Determine the [x, y] coordinate at the center of the cell enclosing the given text.  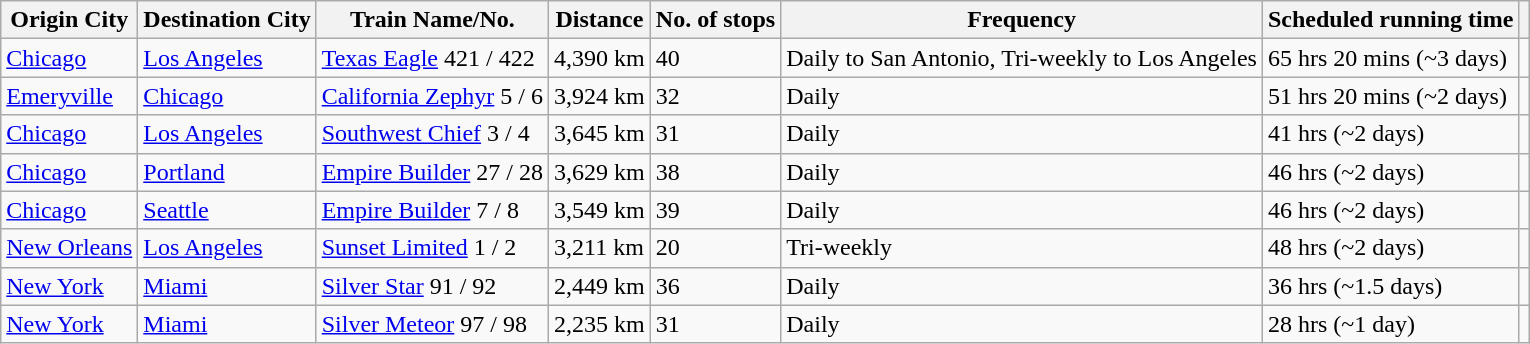
51 hrs 20 mins (~2 days) [1390, 96]
3,645 km [600, 134]
Empire Builder 27 / 28 [432, 172]
28 hrs (~1 day) [1390, 324]
Frequency [1022, 20]
36 hrs (~1.5 days) [1390, 286]
No. of stops [715, 20]
39 [715, 210]
3,549 km [600, 210]
4,390 km [600, 58]
41 hrs (~2 days) [1390, 134]
3,924 km [600, 96]
Train Name/No. [432, 20]
Silver Star 91 / 92 [432, 286]
Seattle [227, 210]
40 [715, 58]
Tri-weekly [1022, 248]
48 hrs (~2 days) [1390, 248]
2,235 km [600, 324]
2,449 km [600, 286]
New Orleans [70, 248]
32 [715, 96]
Sunset Limited 1 / 2 [432, 248]
Silver Meteor 97 / 98 [432, 324]
Emeryville [70, 96]
Destination City [227, 20]
Daily to San Antonio, Tri-weekly to Los Angeles [1022, 58]
Southwest Chief 3 / 4 [432, 134]
38 [715, 172]
Scheduled running time [1390, 20]
Origin City [70, 20]
36 [715, 286]
Texas Eagle 421 / 422 [432, 58]
65 hrs 20 mins (~3 days) [1390, 58]
Empire Builder 7 / 8 [432, 210]
20 [715, 248]
Portland [227, 172]
Distance [600, 20]
3,211 km [600, 248]
3,629 km [600, 172]
California Zephyr 5 / 6 [432, 96]
